Search for the cell housing the specified text and yield its (x, y) center coordinate. 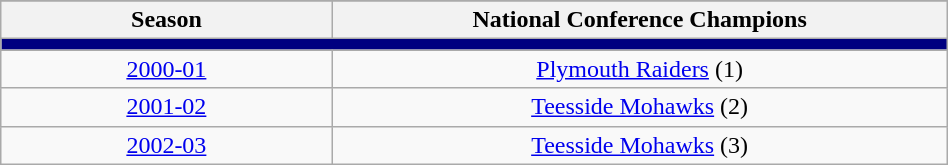
2002-03 (166, 145)
Teesside Mohawks (3) (640, 145)
Plymouth Raiders (1) (640, 69)
2001-02 (166, 107)
National Conference Champions (640, 20)
2000-01 (166, 69)
Season (166, 20)
Teesside Mohawks (2) (640, 107)
